Return (x, y) of the center of cell containing provided text 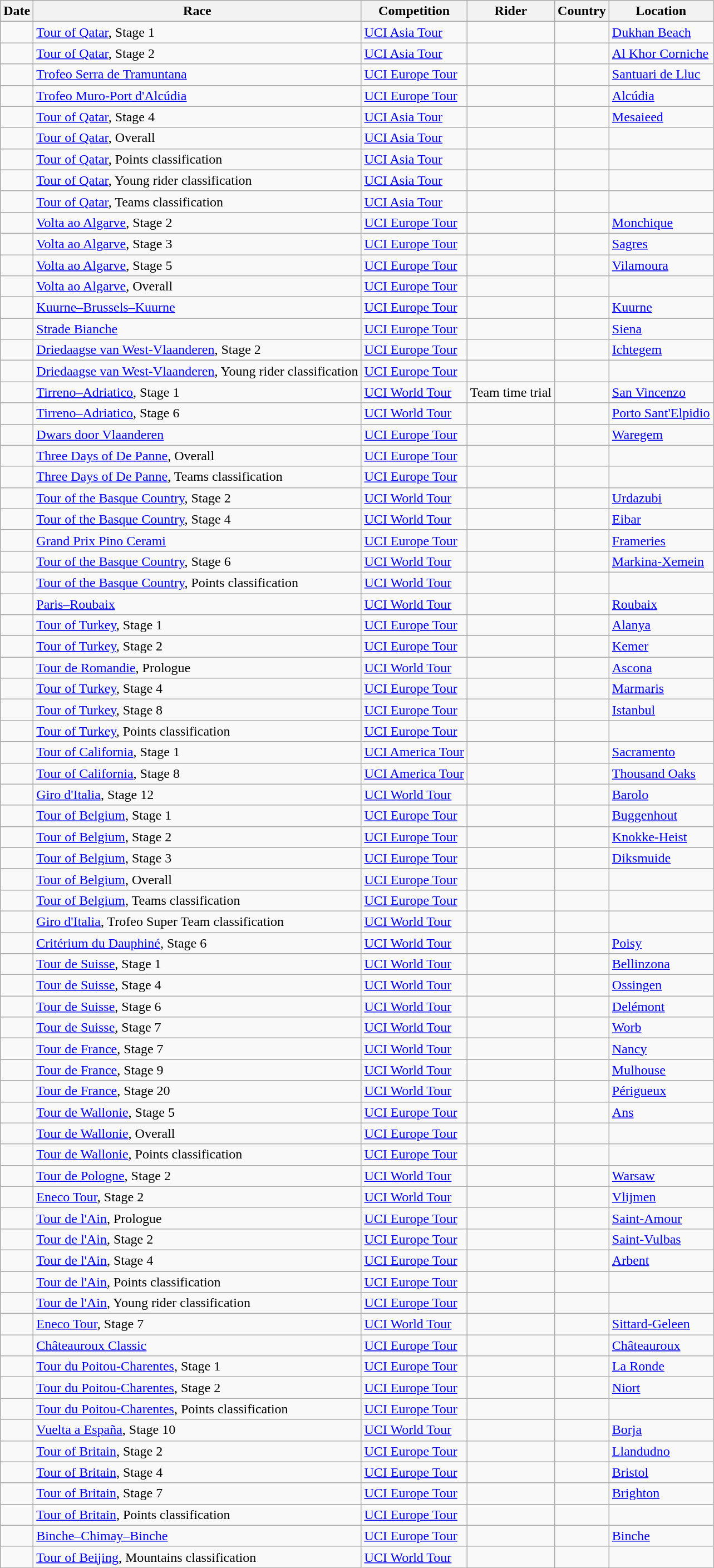
Tour de France, Stage 20 (197, 1091)
Monchique (661, 223)
Châteauroux (661, 1345)
Team time trial (511, 392)
Tour of Qatar, Teams classification (197, 201)
Kuurne (661, 308)
Tour of Britain, Stage 7 (197, 1493)
Istanbul (661, 710)
Buggenhout (661, 816)
Tour de l'Ain, Points classification (197, 1281)
Alanya (661, 625)
Warsaw (661, 1176)
Tour of the Basque Country, Stage 6 (197, 561)
Ans (661, 1112)
Tour of Qatar, Stage 4 (197, 117)
Tour of Qatar, Overall (197, 138)
Location (661, 11)
Alcúdia (661, 96)
Grand Prix Pino Cerami (197, 540)
Strade Bianche (197, 329)
Tour de Suisse, Stage 1 (197, 964)
Worb (661, 1028)
Tour of Britain, Stage 2 (197, 1451)
Porto Sant'Elpidio (661, 413)
Tour of Turkey, Stage 4 (197, 689)
Al Khor Corniche (661, 53)
Delémont (661, 1007)
La Ronde (661, 1367)
Giro d'Italia, Trofeo Super Team classification (197, 921)
Three Days of De Panne, Teams classification (197, 477)
Tour of Britain, Points classification (197, 1515)
Borja (661, 1430)
Tour de Pologne, Stage 2 (197, 1176)
Tour of the Basque Country, Stage 2 (197, 498)
Tour of Beijing, Mountains classification (197, 1557)
Tour de Suisse, Stage 4 (197, 985)
Kemer (661, 647)
Driedaagse van West-Vlaanderen, Stage 2 (197, 350)
Dwars door Vlaanderen (197, 435)
Tour of Qatar, Stage 1 (197, 32)
Tour de Wallonie, Stage 5 (197, 1112)
Markina-Xemein (661, 561)
Tour de Wallonie, Overall (197, 1133)
Race (197, 11)
Binche–Chimay–Binche (197, 1536)
Vuelta a España, Stage 10 (197, 1430)
Roubaix (661, 604)
Tour of Britain, Stage 4 (197, 1472)
Tour of Turkey, Stage 1 (197, 625)
Nancy (661, 1049)
Tour de l'Ain, Stage 2 (197, 1239)
Ichtegem (661, 350)
Tour de l'Ain, Young rider classification (197, 1303)
Waregem (661, 435)
Tour of California, Stage 8 (197, 773)
Rider (511, 11)
Knokke-Heist (661, 837)
Eneco Tour, Stage 7 (197, 1324)
Bellinzona (661, 964)
Tour de l'Ain, Prologue (197, 1218)
Volta ao Algarve, Stage 2 (197, 223)
Dukhan Beach (661, 32)
Urdazubi (661, 498)
Paris–Roubaix (197, 604)
Date (17, 11)
Niort (661, 1388)
Tour of California, Stage 1 (197, 752)
Eneco Tour, Stage 2 (197, 1197)
Diksmuide (661, 858)
Driedaagse van West-Vlaanderen, Young rider classification (197, 371)
Ascona (661, 668)
Mesaieed (661, 117)
Tour of the Basque Country, Points classification (197, 583)
Tour de France, Stage 7 (197, 1049)
Vlijmen (661, 1197)
Bristol (661, 1472)
Tour de Wallonie, Points classification (197, 1155)
Volta ao Algarve, Stage 5 (197, 265)
Saint-Amour (661, 1218)
Santuari de Lluc (661, 75)
Poisy (661, 943)
Châteauroux Classic (197, 1345)
Barolo (661, 795)
Tour of Belgium, Stage 3 (197, 858)
Volta ao Algarve, Stage 3 (197, 244)
Sagres (661, 244)
Tour du Poitou-Charentes, Points classification (197, 1409)
Tirreno–Adriatico, Stage 6 (197, 413)
Critérium du Dauphiné, Stage 6 (197, 943)
Tour of the Basque Country, Stage 4 (197, 519)
Three Days of De Panne, Overall (197, 456)
Tour de Romandie, Prologue (197, 668)
Tour of Turkey, Points classification (197, 731)
Tour of Turkey, Stage 8 (197, 710)
Tour of Qatar, Points classification (197, 159)
Frameries (661, 540)
San Vincenzo (661, 392)
Llandudno (661, 1451)
Tour of Turkey, Stage 2 (197, 647)
Tour de Suisse, Stage 7 (197, 1028)
Tour of Belgium, Teams classification (197, 900)
Kuurne–Brussels–Kuurne (197, 308)
Binche (661, 1536)
Siena (661, 329)
Arbent (661, 1260)
Thousand Oaks (661, 773)
Tour de Suisse, Stage 6 (197, 1007)
Volta ao Algarve, Overall (197, 287)
Tirreno–Adriatico, Stage 1 (197, 392)
Marmaris (661, 689)
Vilamoura (661, 265)
Tour du Poitou-Charentes, Stage 2 (197, 1388)
Tour of Qatar, Young rider classification (197, 180)
Eibar (661, 519)
Country (582, 11)
Sacramento (661, 752)
Tour of Belgium, Stage 2 (197, 837)
Brighton (661, 1493)
Trofeo Muro-Port d'Alcúdia (197, 96)
Trofeo Serra de Tramuntana (197, 75)
Tour du Poitou-Charentes, Stage 1 (197, 1367)
Tour of Belgium, Overall (197, 879)
Tour de France, Stage 9 (197, 1070)
Sittard-Geleen (661, 1324)
Competition (414, 11)
Giro d'Italia, Stage 12 (197, 795)
Ossingen (661, 985)
Tour de l'Ain, Stage 4 (197, 1260)
Périgueux (661, 1091)
Tour of Belgium, Stage 1 (197, 816)
Saint-Vulbas (661, 1239)
Tour of Qatar, Stage 2 (197, 53)
Mulhouse (661, 1070)
